Determine the [X, Y] coordinate at the center of the cell enclosing the given text.  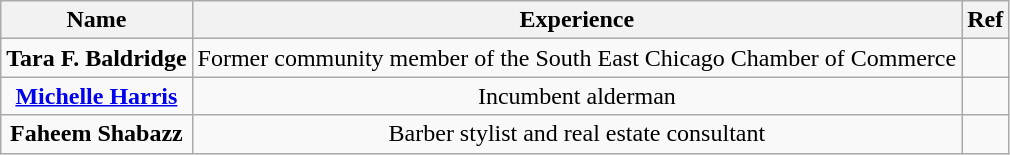
Former community member of the South East Chicago Chamber of Commerce [577, 58]
Faheem Shabazz [96, 134]
Tara F. Baldridge [96, 58]
Name [96, 20]
Incumbent alderman [577, 96]
Experience [577, 20]
Ref [986, 20]
Barber stylist and real estate consultant [577, 134]
Michelle Harris [96, 96]
